Return the [X, Y] coordinate for the center point of the cell that contains the specified text.  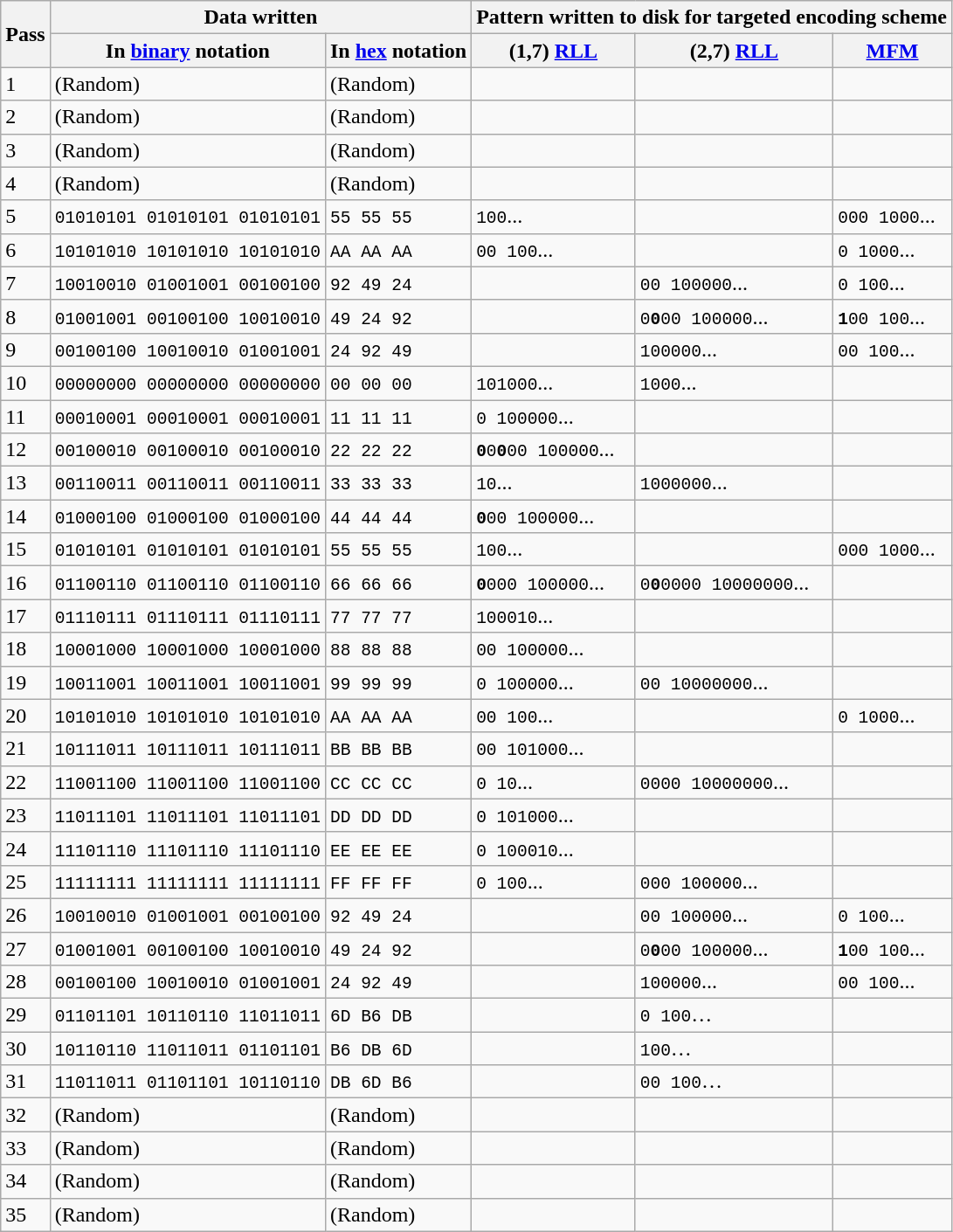
7 [25, 283]
10... [554, 483]
In binary notation [187, 51]
10011001 10011001 10011001 [187, 682]
33 [25, 1148]
22 [25, 782]
16 [25, 583]
13 [25, 483]
000000 10000000... [734, 583]
44 44 44 [398, 516]
01000100 01000100 01000100 [187, 516]
0 101000... [554, 815]
0 100… [734, 1015]
33 33 33 [398, 483]
00000 100000... [554, 450]
11 [25, 417]
11 11 11 [398, 417]
FF FF FF [398, 882]
77 77 77 [398, 616]
5 [25, 217]
66 66 66 [398, 583]
2 [25, 117]
EE EE EE [398, 848]
10 [25, 383]
35 [25, 1215]
Data written [260, 17]
11111111 11111111 11111111 [187, 882]
29 [25, 1015]
15 [25, 550]
CC CC CC [398, 782]
(2,7) RLL [734, 51]
11101110 11101110 11101110 [187, 848]
30 [25, 1049]
19 [25, 682]
00 101000... [554, 749]
0000 10000000... [734, 782]
In hex notation [398, 51]
8 [25, 316]
(1,7) RLL [554, 51]
20 [25, 716]
1000... [734, 383]
26 [25, 915]
00100010 00100010 00100010 [187, 450]
32 [25, 1115]
101000... [554, 383]
11011011 01101101 10110110 [187, 1082]
24 [25, 848]
0 100010... [554, 848]
Pattern written to disk for targeted encoding scheme [712, 17]
10001000 10001000 10001000 [187, 649]
25 [25, 882]
9 [25, 350]
DD DD DD [398, 815]
B6 DB 6D [398, 1049]
23 [25, 815]
11001100 11001100 11001100 [187, 782]
0 10... [554, 782]
00110011 00110011 00110011 [187, 483]
MFM [893, 51]
99 99 99 [398, 682]
18 [25, 649]
01110111 01110111 01110111 [187, 616]
34 [25, 1181]
11011101 11011101 11011101 [187, 815]
10110110 11011011 01101101 [187, 1049]
10111011 10111011 10111011 [187, 749]
3 [25, 150]
01100110 01100110 01100110 [187, 583]
6 [25, 250]
DB 6D B6 [398, 1082]
22 22 22 [398, 450]
12 [25, 450]
1000000... [734, 483]
21 [25, 749]
00000000 00000000 00000000 [187, 383]
Pass [25, 34]
31 [25, 1082]
00 10000000... [734, 682]
BB BB BB [398, 749]
00 100… [734, 1082]
88 88 88 [398, 649]
14 [25, 516]
27 [25, 948]
17 [25, 616]
6D B6 DB [398, 1015]
00 00 00 [398, 383]
00010001 00010001 00010001 [187, 417]
01101101 10110110 11011011 [187, 1015]
4 [25, 183]
100… [734, 1049]
28 [25, 982]
1 [25, 84]
100010... [554, 616]
